Identify which cell holds the provided text, then report its [X, Y] central coordinate. 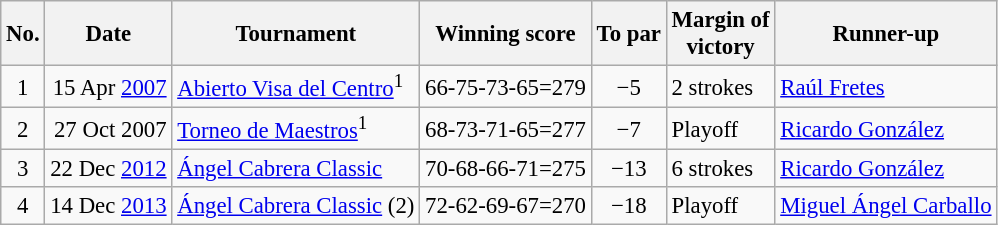
Ángel Cabrera Classic [296, 169]
70-68-66-71=275 [506, 169]
Margin ofvictory [720, 34]
66-75-73-65=279 [506, 87]
Playoff [720, 129]
Runner-up [886, 34]
2 [23, 129]
Date [108, 34]
Torneo de Maestros1 [296, 129]
2 strokes [720, 87]
Winning score [506, 34]
To par [628, 34]
22 Dec 2012 [108, 169]
27 Oct 2007 [108, 129]
No. [23, 34]
Raúl Fretes [886, 87]
−5 [628, 87]
68-73-71-65=277 [506, 129]
Tournament [296, 34]
−13 [628, 169]
−7 [628, 129]
6 strokes [720, 169]
3 [23, 169]
1 [23, 87]
15 Apr 2007 [108, 87]
Abierto Visa del Centro1 [296, 87]
